Scan for the cell matching the given text and deliver its (X, Y) coordinate at center. 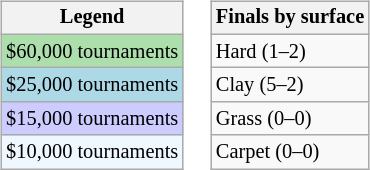
$60,000 tournaments (92, 51)
Legend (92, 18)
$15,000 tournaments (92, 119)
Hard (1–2) (290, 51)
$25,000 tournaments (92, 85)
$10,000 tournaments (92, 152)
Grass (0–0) (290, 119)
Clay (5–2) (290, 85)
Finals by surface (290, 18)
Carpet (0–0) (290, 152)
